Determine the [x, y] coordinate at the center of the cell enclosing the given text.  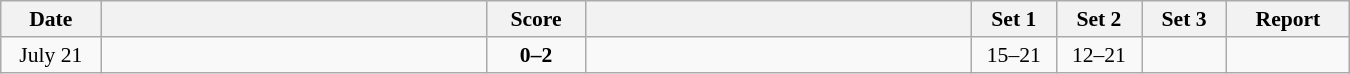
July 21 [51, 55]
Report [1288, 19]
Set 1 [1014, 19]
12–21 [1098, 55]
Score [536, 19]
0–2 [536, 55]
Set 2 [1098, 19]
15–21 [1014, 55]
Date [51, 19]
Set 3 [1184, 19]
